Identify which cell holds the provided text, then report its (X, Y) central coordinate. 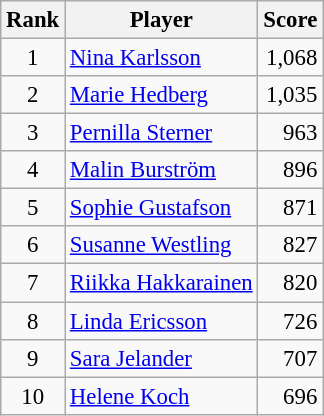
Susanne Westling (162, 245)
Marie Hedberg (162, 95)
696 (290, 396)
6 (33, 245)
4 (33, 170)
Sophie Gustafson (162, 208)
Sara Jelander (162, 358)
Rank (33, 20)
896 (290, 170)
1,035 (290, 95)
10 (33, 396)
Riikka Hakkarainen (162, 283)
9 (33, 358)
820 (290, 283)
Helene Koch (162, 396)
Linda Ericsson (162, 321)
827 (290, 245)
8 (33, 321)
1,068 (290, 58)
871 (290, 208)
Nina Karlsson (162, 58)
1 (33, 58)
Pernilla Sterner (162, 133)
Player (162, 20)
963 (290, 133)
7 (33, 283)
2 (33, 95)
707 (290, 358)
5 (33, 208)
Score (290, 20)
726 (290, 321)
Malin Burström (162, 170)
3 (33, 133)
